Locate the cell with the specified text and output its [X, Y] center coordinate. 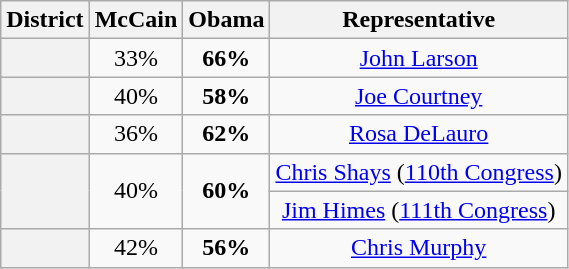
McCain [136, 20]
33% [136, 58]
Representative [419, 20]
John Larson [419, 58]
56% [226, 248]
36% [136, 134]
60% [226, 191]
42% [136, 248]
Rosa DeLauro [419, 134]
58% [226, 96]
Jim Himes (111th Congress) [419, 210]
District [45, 20]
Joe Courtney [419, 96]
Chris Murphy [419, 248]
Chris Shays (110th Congress) [419, 172]
62% [226, 134]
66% [226, 58]
Obama [226, 20]
